Provide the (x, y) coordinate of the cell's center where the given text is located.  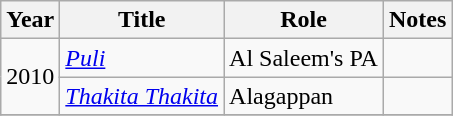
Title (142, 20)
Role (304, 20)
Al Saleem's PA (304, 58)
Thakita Thakita (142, 96)
Puli (142, 58)
Notes (417, 20)
2010 (30, 77)
Year (30, 20)
Alagappan (304, 96)
